Output the [x, y] coordinate of the center of the cell containing the given text.  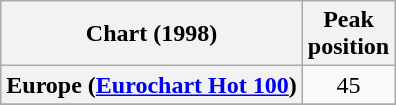
Europe (Eurochart Hot 100) [152, 85]
Peakposition [348, 34]
45 [348, 85]
Chart (1998) [152, 34]
